Locate the cell with the specified text and output its (X, Y) center coordinate. 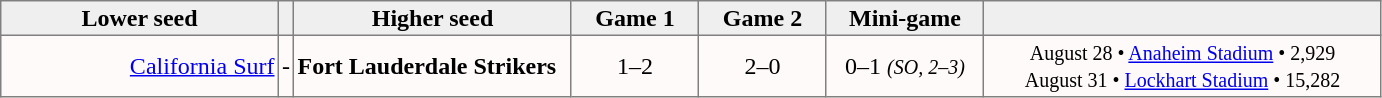
0–1 (SO, 2–3) (905, 66)
Higher seed (433, 18)
Fort Lauderdale Strikers (433, 66)
Game 2 (763, 18)
1–2 (635, 66)
California Surf (140, 66)
August 28 • Anaheim Stadium • 2,929August 31 • Lockhart Stadium • 15,282 (1183, 66)
- (286, 66)
2–0 (763, 66)
Lower seed (140, 18)
Mini-game (905, 18)
Game 1 (635, 18)
